Locate the cell with the specified text and output its (x, y) center coordinate. 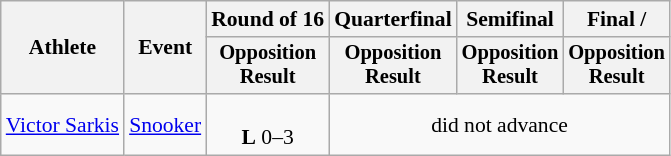
Final / (616, 19)
did not advance (500, 124)
Event (165, 48)
Round of 16 (268, 19)
Athlete (62, 48)
Semifinal (510, 19)
Quarterfinal (393, 19)
L 0–3 (268, 124)
Snooker (165, 124)
Victor Sarkis (62, 124)
